Pinpoint the cell where the given text exists, returning its [x, y] midpoint coordinate. 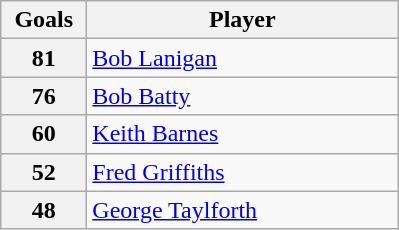
48 [44, 210]
Bob Lanigan [242, 58]
52 [44, 172]
Fred Griffiths [242, 172]
Keith Barnes [242, 134]
60 [44, 134]
Bob Batty [242, 96]
George Taylforth [242, 210]
Goals [44, 20]
Player [242, 20]
81 [44, 58]
76 [44, 96]
